Search for the cell housing the specified text and yield its [x, y] center coordinate. 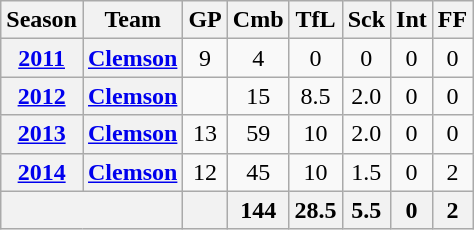
5.5 [366, 210]
TfL [316, 20]
2013 [42, 134]
28.5 [316, 210]
FF [452, 20]
Sck [366, 20]
8.5 [316, 96]
144 [258, 210]
Int [412, 20]
2014 [42, 172]
45 [258, 172]
13 [205, 134]
2012 [42, 96]
Cmb [258, 20]
4 [258, 58]
1.5 [366, 172]
12 [205, 172]
Season [42, 20]
Team [132, 20]
9 [205, 58]
59 [258, 134]
2011 [42, 58]
GP [205, 20]
15 [258, 96]
